Search for the cell housing the specified text and yield its [X, Y] center coordinate. 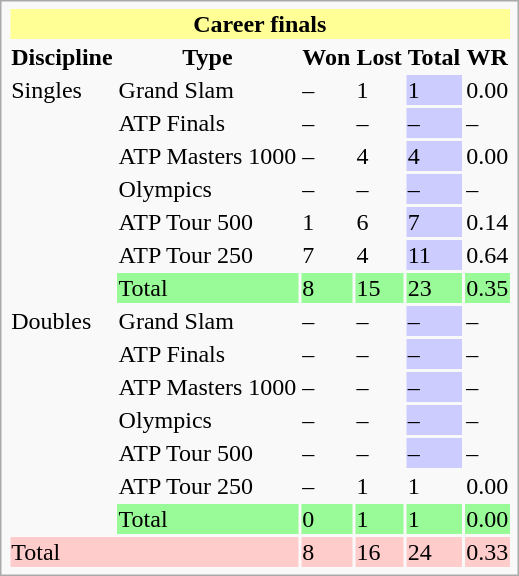
15 [379, 288]
11 [434, 255]
0.14 [488, 222]
23 [434, 288]
Doubles [62, 420]
0.33 [488, 552]
WR [488, 57]
16 [379, 552]
24 [434, 552]
0.64 [488, 255]
Lost [379, 57]
0 [326, 519]
0.35 [488, 288]
Type [208, 57]
Won [326, 57]
6 [379, 222]
Career finals [260, 24]
Discipline [62, 57]
Singles [62, 189]
